Scan for the cell matching the given text and deliver its [X, Y] coordinate at center. 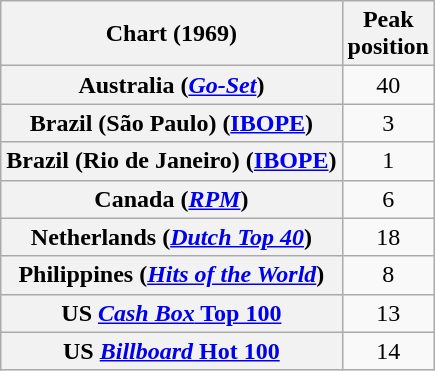
US Billboard Hot 100 [172, 351]
1 [388, 161]
Philippines (Hits of the World) [172, 275]
40 [388, 85]
US Cash Box Top 100 [172, 313]
Netherlands (Dutch Top 40) [172, 237]
Australia (Go-Set) [172, 85]
Chart (1969) [172, 34]
8 [388, 275]
Peakposition [388, 34]
Brazil (São Paulo) (IBOPE) [172, 123]
6 [388, 199]
13 [388, 313]
18 [388, 237]
Canada (RPM) [172, 199]
Brazil (Rio de Janeiro) (IBOPE) [172, 161]
3 [388, 123]
14 [388, 351]
